Find where the given text appears and provide that cell's center as [X, Y] coordinate. 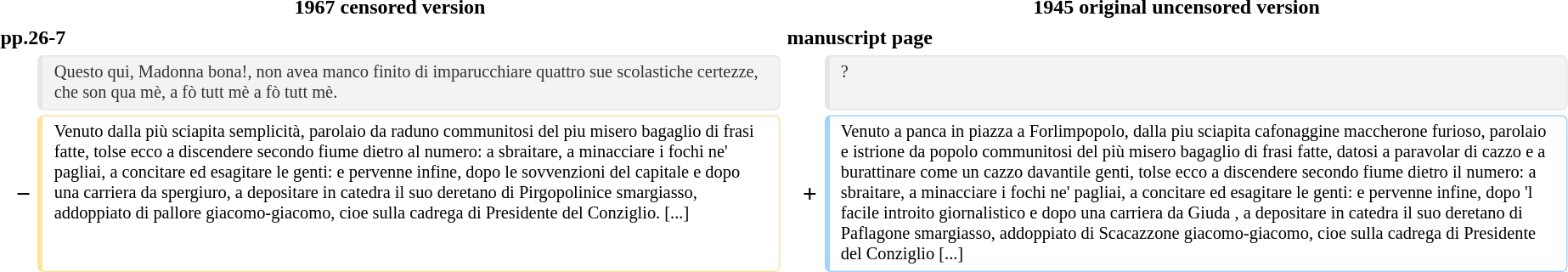
+ [802, 193]
Questo qui, Madonna bona!, non avea manco finito di imparucchiare quattro sue scolastiche certezze, che son qua mè, a fò tutt mè a fò tutt mè. [409, 82]
manuscript page [1176, 37]
? [1196, 82]
